Identify which cell holds the provided text, then report its [X, Y] central coordinate. 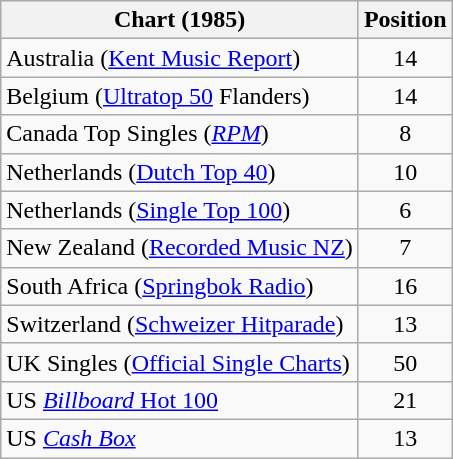
UK Singles (Official Single Charts) [180, 362]
16 [405, 286]
South Africa (Springbok Radio) [180, 286]
New Zealand (Recorded Music NZ) [180, 248]
Chart (1985) [180, 20]
Canada Top Singles (RPM) [180, 134]
US Cash Box [180, 438]
21 [405, 400]
7 [405, 248]
50 [405, 362]
Belgium (Ultratop 50 Flanders) [180, 96]
Netherlands (Single Top 100) [180, 210]
Australia (Kent Music Report) [180, 58]
Position [405, 20]
10 [405, 172]
6 [405, 210]
US Billboard Hot 100 [180, 400]
Netherlands (Dutch Top 40) [180, 172]
8 [405, 134]
Switzerland (Schweizer Hitparade) [180, 324]
